Capture the cell that displays the provided text and extract its [X, Y] central coordinate. 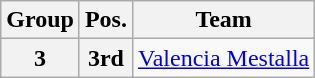
Valencia Mestalla [223, 58]
Group [40, 20]
Team [223, 20]
Pos. [106, 20]
3 [40, 58]
3rd [106, 58]
